Determine the (X, Y) coordinate at the center of the cell enclosing the given text.  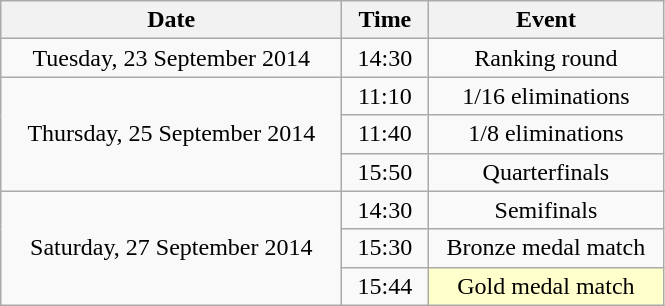
Semifinals (546, 210)
Quarterfinals (546, 172)
Saturday, 27 September 2014 (172, 248)
1/8 eliminations (546, 134)
Tuesday, 23 September 2014 (172, 58)
11:40 (385, 134)
Thursday, 25 September 2014 (172, 134)
Bronze medal match (546, 248)
11:10 (385, 96)
Ranking round (546, 58)
Date (172, 20)
Time (385, 20)
1/16 eliminations (546, 96)
15:30 (385, 248)
15:50 (385, 172)
Gold medal match (546, 286)
15:44 (385, 286)
Event (546, 20)
